Output the (x, y) coordinate of the center of the cell containing the given text.  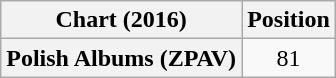
Polish Albums (ZPAV) (122, 58)
Position (289, 20)
Chart (2016) (122, 20)
81 (289, 58)
